Determine the [x, y] coordinate at the center of the cell enclosing the given text.  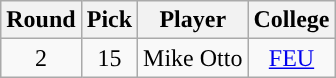
2 [41, 58]
15 [109, 58]
Round [41, 20]
Player [193, 20]
Pick [109, 20]
College [292, 20]
FEU [292, 58]
Mike Otto [193, 58]
